Search for the cell housing the specified text and yield its (X, Y) center coordinate. 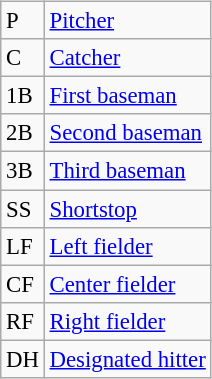
Pitcher (128, 21)
Left fielder (128, 246)
Third baseman (128, 171)
P (23, 21)
SS (23, 209)
Designated hitter (128, 359)
2B (23, 133)
C (23, 58)
Catcher (128, 58)
DH (23, 359)
Center fielder (128, 284)
LF (23, 246)
First baseman (128, 96)
Shortstop (128, 209)
1B (23, 96)
RF (23, 321)
3B (23, 171)
Second baseman (128, 133)
CF (23, 284)
Right fielder (128, 321)
